Capture the cell that displays the provided text and extract its [X, Y] central coordinate. 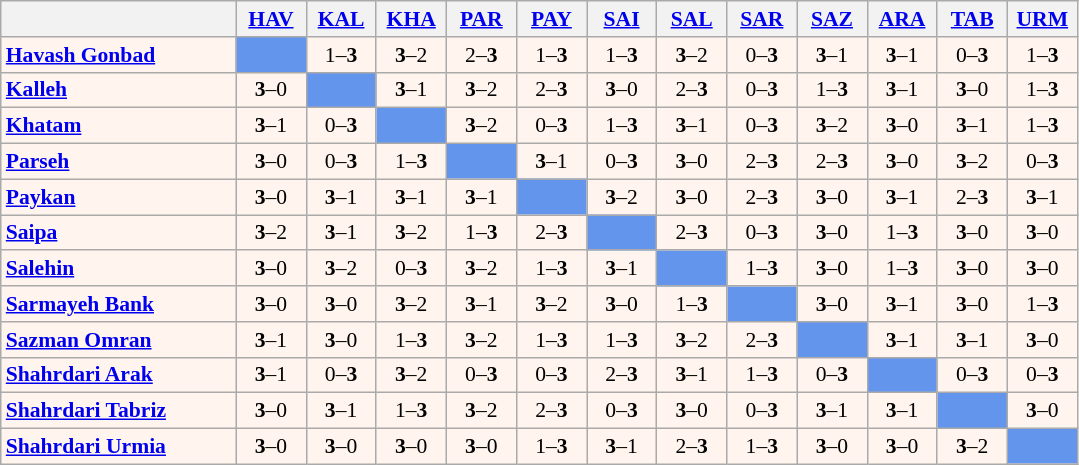
HAV [271, 19]
PAR [481, 19]
KAL [341, 19]
Parseh [118, 162]
Shahrdari Arak [118, 375]
Sazman Omran [118, 340]
Salehin [118, 269]
SAZ [832, 19]
KHA [411, 19]
SAL [692, 19]
URM [1042, 19]
Khatam [118, 126]
Havash Gonbad [118, 55]
TAB [972, 19]
Kalleh [118, 90]
PAY [551, 19]
SAI [621, 19]
ARA [902, 19]
Sarmayeh Bank [118, 304]
Saipa [118, 233]
SAR [762, 19]
Shahrdari Urmia [118, 447]
Paykan [118, 197]
Shahrdari Tabriz [118, 411]
